Determine the [x, y] coordinate at the center of the cell enclosing the given text.  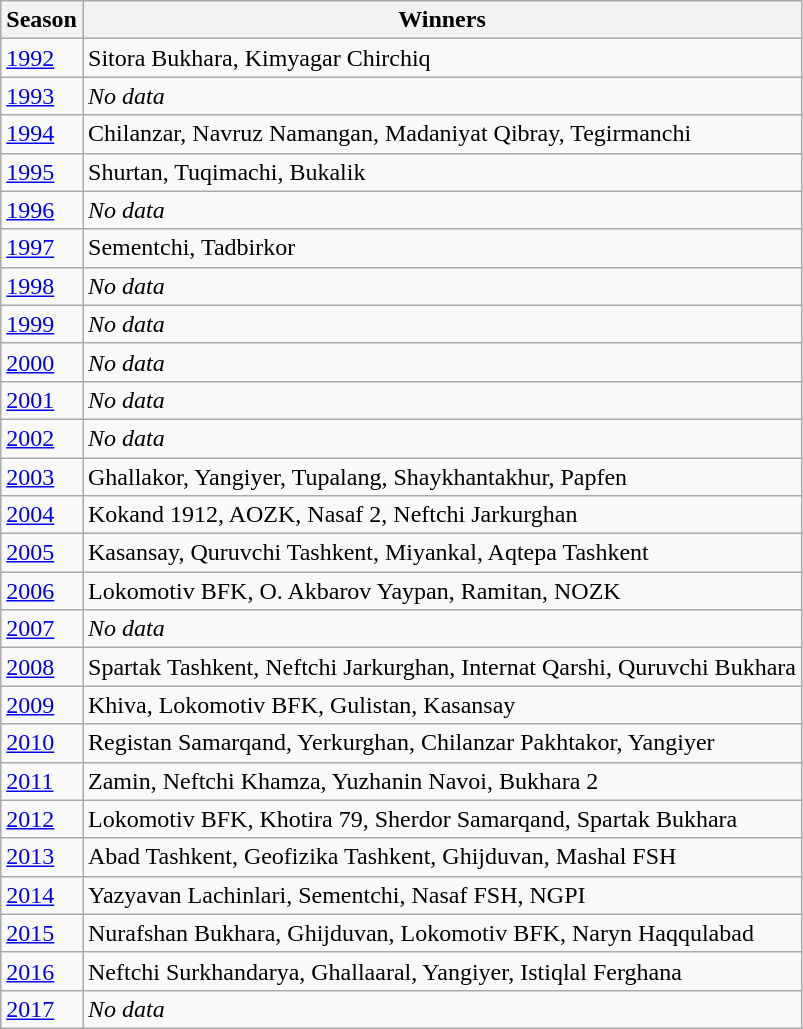
Nurafshan Bukhara, Ghijduvan, Lokomotiv BFK, Naryn Haqqulabad [442, 933]
1992 [42, 58]
Zamin, Neftchi Khamza, Yuzhanin Navoi, Bukhara 2 [442, 781]
2002 [42, 438]
Spartak Tashkent, Neftchi Jarkurghan, Internat Qarshi, Quruvchi Bukhara [442, 667]
2009 [42, 705]
Shurtan, Tuqimachi, Bukalik [442, 172]
2012 [42, 819]
Abad Tashkent, Geofizika Tashkent, Ghijduvan, Mashal FSH [442, 857]
Lokomotiv BFK, O. Akbarov Yaypan, Ramitan, NOZK [442, 591]
2006 [42, 591]
2014 [42, 895]
2000 [42, 362]
2003 [42, 477]
Yazyavan Lachinlari, Sementchi, Nasaf FSH, NGPI [442, 895]
2015 [42, 933]
2008 [42, 667]
2013 [42, 857]
Khiva, Lokomotiv BFK, Gulistan, Kasansay [442, 705]
Ghallakor, Yangiyer, Tupalang, Shaykhantakhur, Papfen [442, 477]
2011 [42, 781]
Chilanzar, Navruz Namangan, Madaniyat Qibray, Tegirmanchi [442, 134]
1998 [42, 286]
1993 [42, 96]
2010 [42, 743]
2005 [42, 553]
Sitora Bukhara, Kimyagar Chirchiq [442, 58]
Kokand 1912, AOZK, Nasaf 2, Neftchi Jarkurghan [442, 515]
1997 [42, 248]
1995 [42, 172]
2016 [42, 971]
Neftchi Surkhandarya, Ghallaaral, Yangiyer, Istiqlal Ferghana [442, 971]
Registan Samarqand, Yerkurghan, Chilanzar Pakhtakor, Yangiyer [442, 743]
2001 [42, 400]
1994 [42, 134]
2004 [42, 515]
1996 [42, 210]
Lokomotiv BFK, Khotira 79, Sherdor Samarqand, Spartak Bukhara [442, 819]
1999 [42, 324]
Winners [442, 20]
Season [42, 20]
Sementchi, Tadbirkor [442, 248]
2017 [42, 1009]
Kasansay, Quruvchi Tashkent, Miyankal, Aqtepa Tashkent [442, 553]
2007 [42, 629]
